From the cell containing the given text, extract its center point as [X, Y] coordinate. 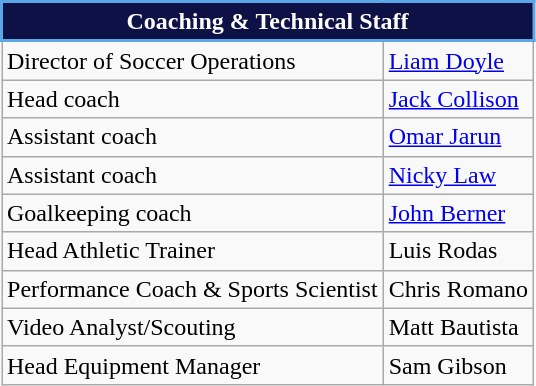
John Berner [458, 213]
Liam Doyle [458, 60]
Head Equipment Manager [193, 365]
Video Analyst/Scouting [193, 327]
Luis Rodas [458, 251]
Matt Bautista [458, 327]
Sam Gibson [458, 365]
Head Athletic Trainer [193, 251]
Omar Jarun [458, 137]
Chris Romano [458, 289]
Goalkeeping coach [193, 213]
Nicky Law [458, 175]
Jack Collison [458, 99]
Performance Coach & Sports Scientist [193, 289]
Head coach [193, 99]
Coaching & Technical Staff [268, 22]
Director of Soccer Operations [193, 60]
